Return the (x, y) coordinate for the center point of the cell that contains the specified text.  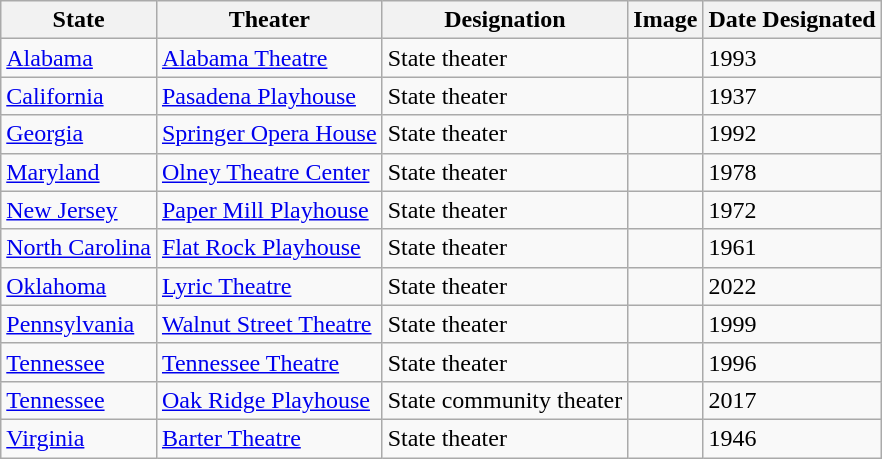
Pasadena Playhouse (269, 96)
Walnut Street Theatre (269, 324)
Olney Theatre Center (269, 172)
2017 (792, 400)
Date Designated (792, 20)
Springer Opera House (269, 134)
Tennessee Theatre (269, 362)
1961 (792, 248)
State (79, 20)
Georgia (79, 134)
Pennsylvania (79, 324)
Lyric Theatre (269, 286)
Virginia (79, 438)
1937 (792, 96)
1993 (792, 58)
North Carolina (79, 248)
1992 (792, 134)
Flat Rock Playhouse (269, 248)
Theater (269, 20)
New Jersey (79, 210)
Image (666, 20)
1972 (792, 210)
1978 (792, 172)
California (79, 96)
Alabama (79, 58)
Barter Theatre (269, 438)
Maryland (79, 172)
Alabama Theatre (269, 58)
State community theater (505, 400)
1996 (792, 362)
1946 (792, 438)
Oklahoma (79, 286)
1999 (792, 324)
2022 (792, 286)
Oak Ridge Playhouse (269, 400)
Paper Mill Playhouse (269, 210)
Designation (505, 20)
